Extract the (X, Y) coordinate from the center of the cell holding the provided text.  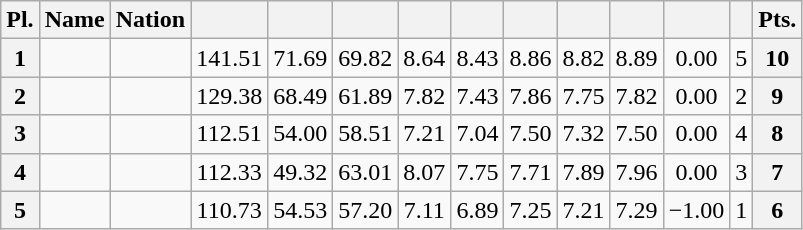
Pl. (20, 20)
68.49 (300, 96)
6.89 (478, 210)
7.04 (478, 134)
61.89 (366, 96)
7.96 (636, 172)
7 (778, 172)
58.51 (366, 134)
49.32 (300, 172)
129.38 (230, 96)
7.25 (530, 210)
7.11 (424, 210)
54.00 (300, 134)
7.86 (530, 96)
7.71 (530, 172)
8 (778, 134)
112.33 (230, 172)
10 (778, 58)
Nation (150, 20)
54.53 (300, 210)
7.32 (584, 134)
Pts. (778, 20)
8.43 (478, 58)
6 (778, 210)
7.43 (478, 96)
69.82 (366, 58)
7.29 (636, 210)
112.51 (230, 134)
63.01 (366, 172)
141.51 (230, 58)
8.07 (424, 172)
8.86 (530, 58)
8.82 (584, 58)
7.89 (584, 172)
71.69 (300, 58)
110.73 (230, 210)
8.89 (636, 58)
9 (778, 96)
57.20 (366, 210)
−1.00 (696, 210)
Name (74, 20)
8.64 (424, 58)
